Scan for the cell matching the given text and deliver its (x, y) coordinate at center. 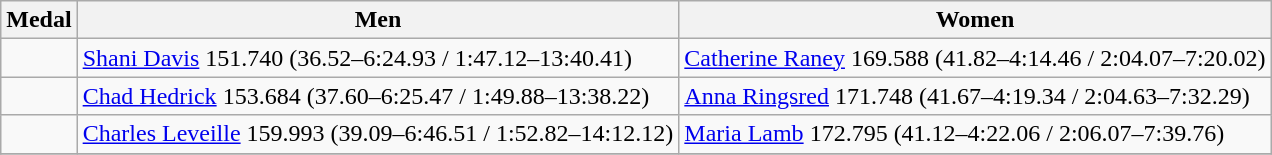
Medal (39, 20)
Anna Ringsred 171.748 (41.67–4:19.34 / 2:04.63–7:32.29) (975, 96)
Shani Davis 151.740 (36.52–6:24.93 / 1:47.12–13:40.41) (378, 58)
Chad Hedrick 153.684 (37.60–6:25.47 / 1:49.88–13:38.22) (378, 96)
Catherine Raney 169.588 (41.82–4:14.46 / 2:04.07–7:20.02) (975, 58)
Charles Leveille 159.993 (39.09–6:46.51 / 1:52.82–14:12.12) (378, 134)
Men (378, 20)
Women (975, 20)
Maria Lamb 172.795 (41.12–4:22.06 / 2:06.07–7:39.76) (975, 134)
